Pinpoint the cell where the given text exists, returning its (X, Y) midpoint coordinate. 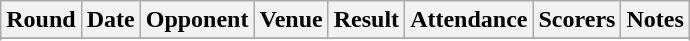
Opponent (197, 20)
Notes (655, 20)
Scorers (577, 20)
Round (41, 20)
Date (110, 20)
Attendance (469, 20)
Result (366, 20)
Venue (291, 20)
